Pinpoint the cell where the given text exists, returning its (X, Y) midpoint coordinate. 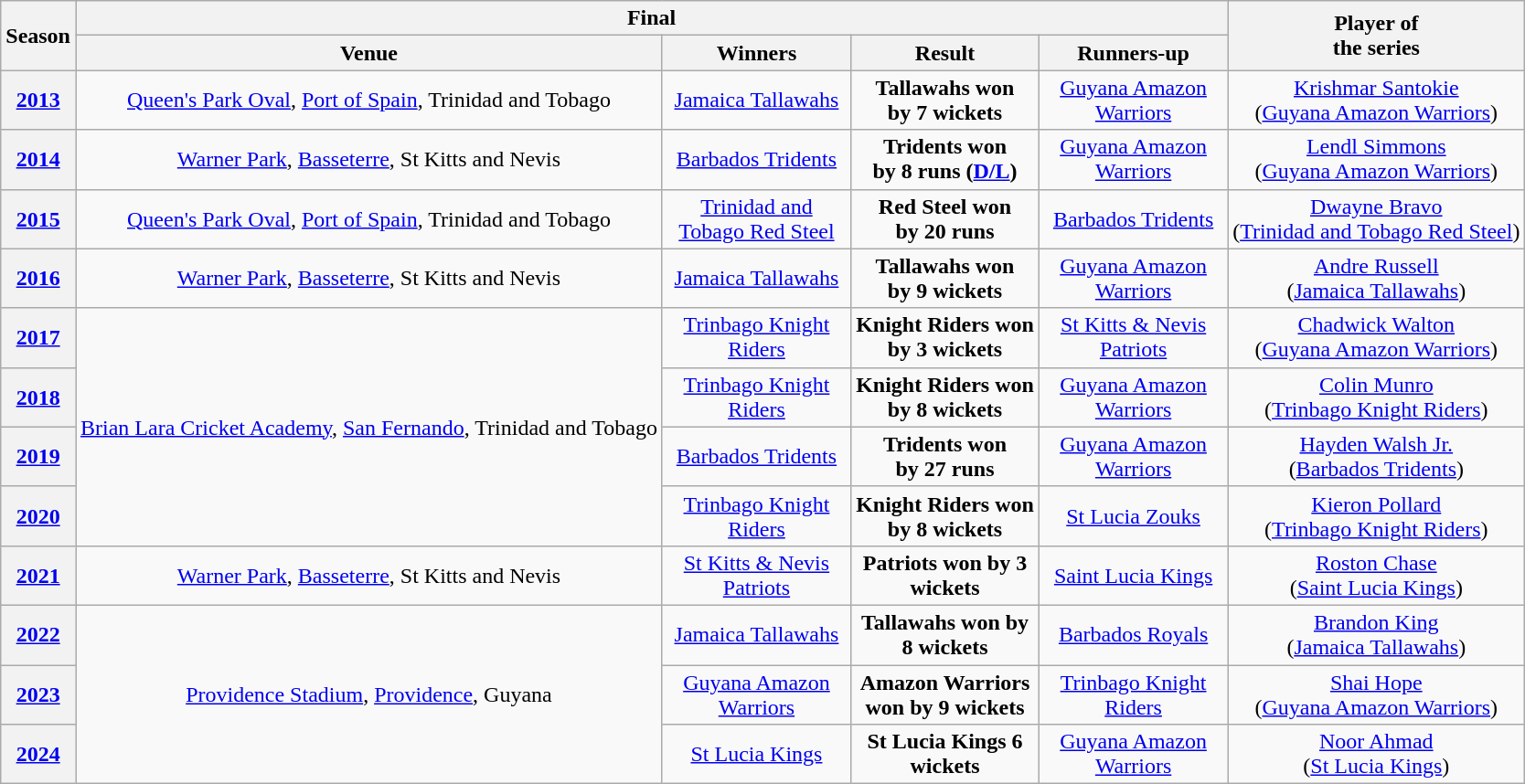
Barbados Royals (1134, 634)
Krishmar Santokie (Guyana Amazon Warriors) (1377, 101)
Tridents won by 8 runs (D/L) (944, 159)
Providence Stadium, Providence, Guyana (368, 694)
Noor Ahmad(St Lucia Kings) (1377, 755)
Lendl Simmons (Guyana Amazon Warriors) (1377, 159)
Andre Russell (Jamaica Tallawahs) (1377, 278)
Dwayne Bravo (Trinidad and Tobago Red Steel) (1377, 219)
Runners-up (1134, 53)
Hayden Walsh Jr. (Barbados Tridents) (1377, 457)
Final (651, 18)
Patriots won by 3 wickets (944, 576)
Knight Riders wonby 8 wickets (944, 515)
Season (38, 36)
Player of the series (1377, 36)
Tallawahs won by 9 wickets (944, 278)
2020 (38, 515)
Brian Lara Cricket Academy, San Fernando, Trinidad and Tobago (368, 427)
2014 (38, 159)
2017 (38, 338)
Tallawahs won by 8 wickets (944, 634)
Knight Riders won by 8 wickets (944, 397)
Chadwick Walton (Guyana Amazon Warriors) (1377, 338)
Red Steel won by 20 runs (944, 219)
Shai Hope(Guyana Amazon Warriors) (1377, 694)
Venue (368, 53)
Winners (756, 53)
2018 (38, 397)
Brandon King(Jamaica Tallawahs) (1377, 634)
St Lucia Zouks (1134, 515)
Tridents won by 27 runs (944, 457)
St Lucia Kings 6 wickets (944, 755)
2016 (38, 278)
Kieron Pollard (Trinbago Knight Riders) (1377, 515)
2024 (38, 755)
Roston Chase(Saint Lucia Kings) (1377, 576)
2023 (38, 694)
2019 (38, 457)
Knight Riders won by 3 wickets (944, 338)
Tallawahs won by 7 wickets (944, 101)
2015 (38, 219)
St Lucia Kings (756, 755)
Saint Lucia Kings (1134, 576)
2022 (38, 634)
2013 (38, 101)
Result (944, 53)
2021 (38, 576)
Colin Munro (Trinbago Knight Riders) (1377, 397)
Amazon Warriors won by 9 wickets (944, 694)
Trinidad and Tobago Red Steel (756, 219)
